Pinpoint the cell where the given text exists, returning its (X, Y) midpoint coordinate. 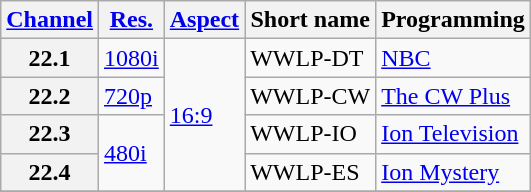
480i (132, 153)
WWLP-DT (310, 58)
22.2 (50, 96)
WWLP-CW (310, 96)
Ion Mystery (454, 172)
16:9 (204, 115)
NBC (454, 58)
The CW Plus (454, 96)
Channel (50, 20)
22.3 (50, 134)
720p (132, 96)
Programming (454, 20)
Short name (310, 20)
WWLP-IO (310, 134)
Ion Television (454, 134)
Aspect (204, 20)
WWLP-ES (310, 172)
Res. (132, 20)
22.4 (50, 172)
22.1 (50, 58)
1080i (132, 58)
